Identify which cell holds the provided text, then report its (X, Y) central coordinate. 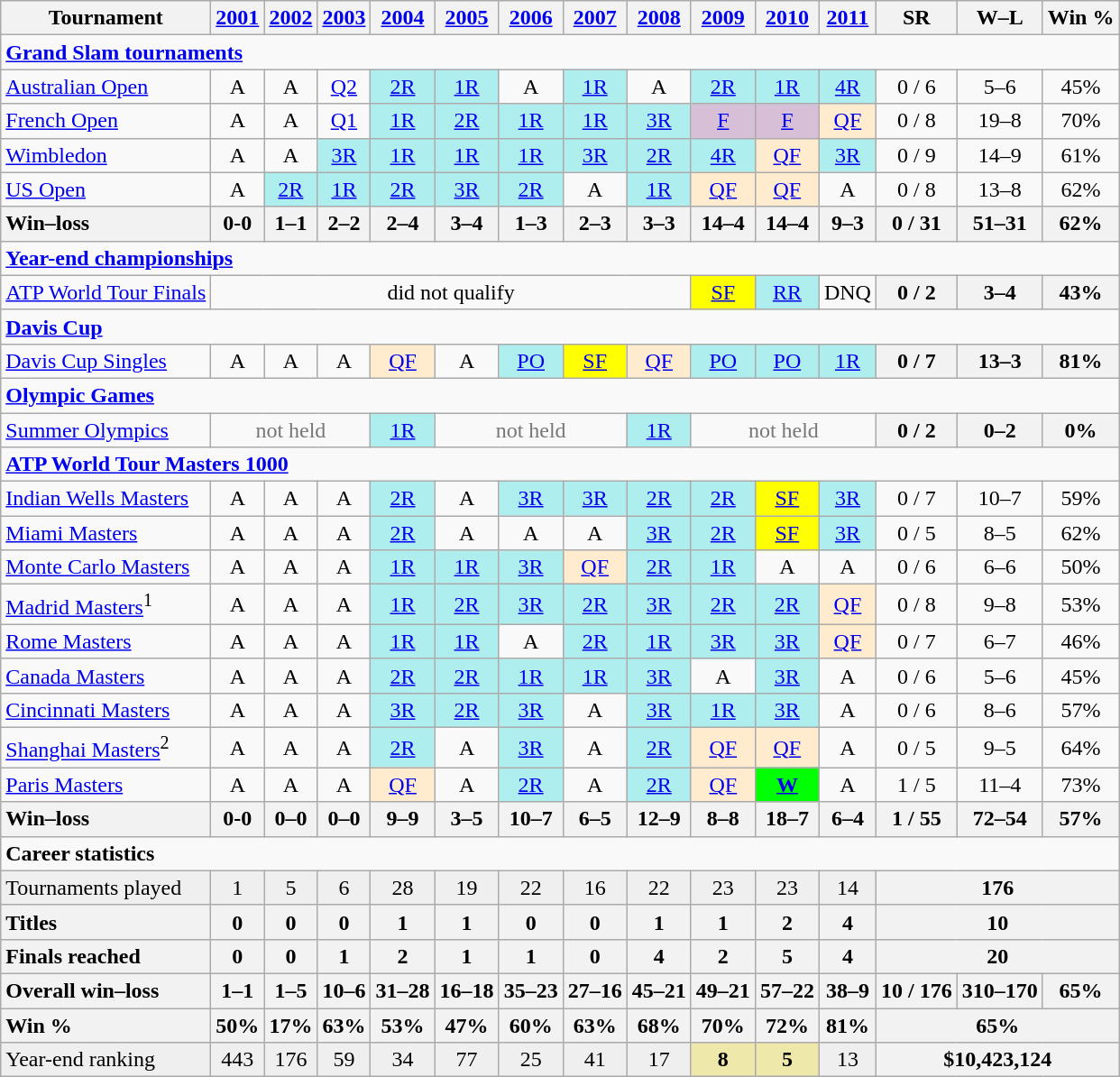
38–9 (848, 990)
Wimbledon (106, 155)
57–22 (786, 990)
0 / 9 (916, 155)
DNQ (848, 292)
72–54 (999, 819)
2003 (344, 18)
W (786, 785)
US Open (106, 189)
72% (786, 1026)
49–21 (723, 990)
0–2 (999, 430)
60% (530, 1026)
Summer Olympics (106, 430)
25 (530, 1060)
10 / 176 (916, 990)
14 (848, 888)
9–5 (999, 749)
1 / 5 (916, 785)
18–7 (786, 819)
Olympic Games (560, 395)
13–8 (999, 189)
2006 (530, 18)
59 (344, 1060)
17 (658, 1060)
2–3 (595, 224)
6–6 (999, 567)
17% (290, 1026)
6–5 (595, 819)
SR (916, 18)
0% (1080, 430)
W–L (999, 18)
59% (1080, 499)
77 (467, 1060)
ATP World Tour Masters 1000 (560, 465)
27–16 (595, 990)
Canada Masters (106, 676)
Tournament (106, 18)
Indian Wells Masters (106, 499)
RR (786, 292)
51–31 (999, 224)
13–3 (999, 361)
3–3 (658, 224)
Finals reached (106, 956)
64% (1080, 749)
14–9 (999, 155)
Grand Slam tournaments (560, 52)
2005 (467, 18)
2009 (723, 18)
2010 (786, 18)
20 (997, 956)
34 (402, 1060)
Tournaments played (106, 888)
8–8 (723, 819)
8–5 (999, 533)
did not qualify (451, 292)
16 (595, 888)
6–7 (999, 641)
Year-end championships (560, 258)
Paris Masters (106, 785)
310–170 (999, 990)
Overall win–loss (106, 990)
1–3 (530, 224)
2008 (658, 18)
Career statistics (560, 853)
11–4 (999, 785)
Titles (106, 922)
31–28 (402, 990)
Australian Open (106, 87)
73% (1080, 785)
Year-end ranking (106, 1060)
6–4 (848, 819)
3–5 (467, 819)
9–8 (999, 604)
Cincinnati Masters (106, 710)
2004 (402, 18)
61% (1080, 155)
6 (344, 888)
French Open (106, 121)
28 (402, 888)
0 / 31 (916, 224)
Miami Masters (106, 533)
$10,423,124 (997, 1060)
68% (658, 1026)
Q2 (344, 87)
19–8 (999, 121)
47% (467, 1026)
2011 (848, 18)
43% (1080, 292)
Davis Cup (560, 327)
ATP World Tour Finals (106, 292)
1–5 (290, 990)
10 (997, 922)
2–2 (344, 224)
443 (238, 1060)
Davis Cup Singles (106, 361)
41 (595, 1060)
13 (848, 1060)
46% (1080, 641)
Rome Masters (106, 641)
Q1 (344, 121)
1 / 55 (916, 819)
45–21 (658, 990)
2002 (290, 18)
Madrid Masters1 (106, 604)
9–9 (402, 819)
10–6 (344, 990)
2–4 (402, 224)
8–6 (999, 710)
12–9 (658, 819)
35–23 (530, 990)
8 (723, 1060)
2001 (238, 18)
Monte Carlo Masters (106, 567)
16–18 (467, 990)
9–3 (848, 224)
2007 (595, 18)
Shanghai Masters2 (106, 749)
19 (467, 888)
